Identify which cell holds the provided text, then report its (X, Y) central coordinate. 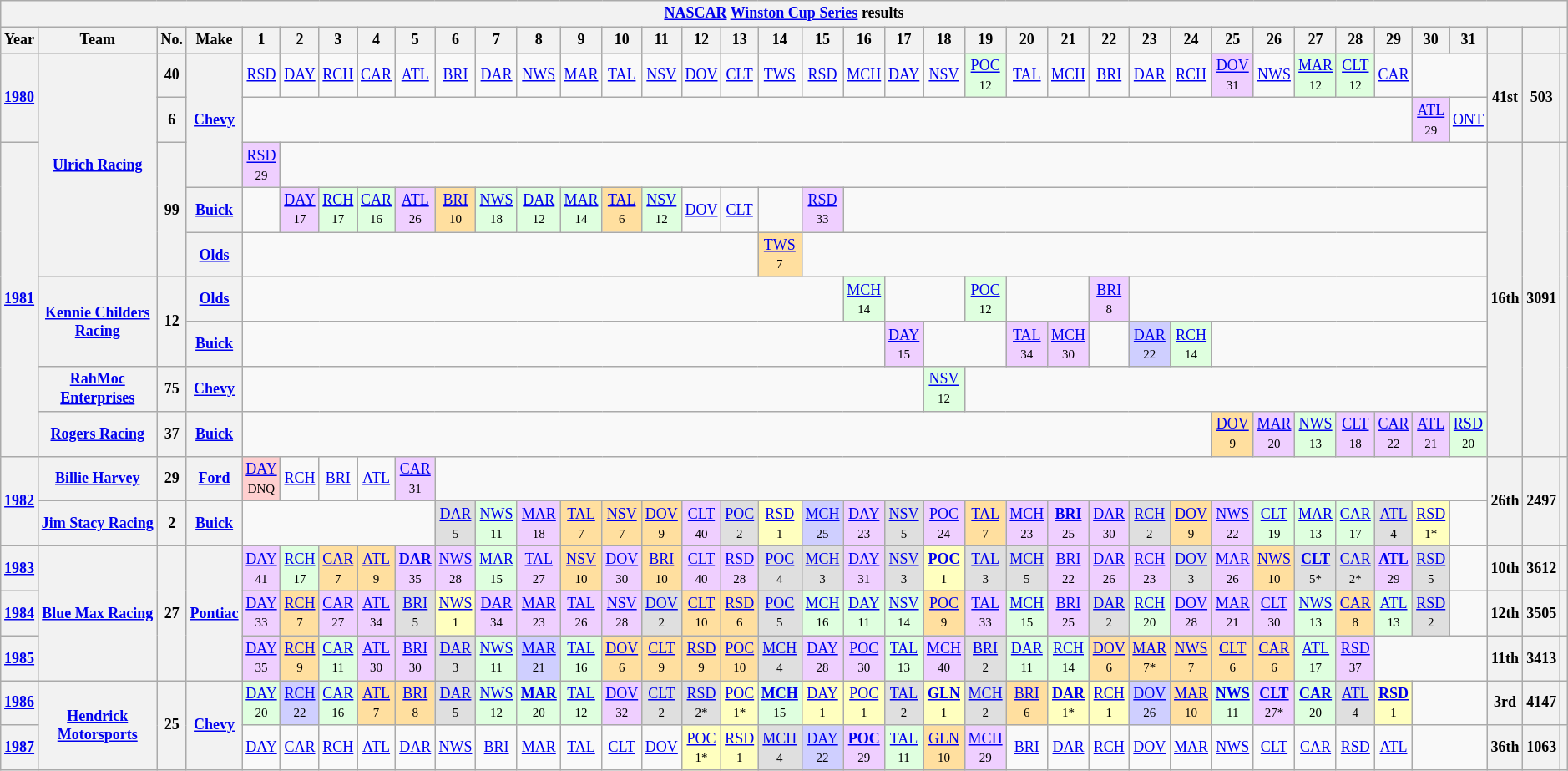
DAY41 (261, 568)
NWS7 (1191, 658)
CAR20 (1316, 703)
RSD5 (1431, 568)
1986 (20, 703)
MCH23 (1027, 524)
DOV31 (1232, 75)
NSV28 (622, 613)
1984 (20, 613)
TAL34 (1027, 344)
MAR10 (1191, 703)
BRI2 (985, 658)
4147 (1541, 703)
DAY28 (822, 658)
CLT2 (661, 703)
Pontiac (214, 613)
24 (1191, 40)
CAR11 (338, 658)
28 (1355, 40)
MAR26 (1232, 568)
MCH5 (1027, 568)
GLN10 (944, 748)
Rogers Racing (97, 434)
1 (261, 40)
RCH2 (1150, 524)
CAR17 (1355, 524)
26 (1274, 40)
2497 (1541, 501)
CAR31 (415, 479)
10 (622, 40)
8 (539, 40)
DAY31 (864, 568)
POC9 (944, 613)
CAR6 (1274, 658)
ATL9 (377, 568)
MCH14 (864, 299)
CLT12 (1355, 75)
RSD20 (1469, 434)
1983 (20, 568)
CAR27 (338, 613)
CAR22 (1393, 434)
CAR7 (338, 568)
21 (1069, 40)
TAL33 (985, 613)
1985 (20, 658)
3 (338, 40)
Billie Harvey (97, 479)
22 (1109, 40)
3505 (1541, 613)
RSD37 (1355, 658)
POC5 (780, 613)
DAR3 (456, 658)
TAL13 (904, 658)
MAR12 (1316, 75)
NASCAR Winston Cup Series results (784, 13)
DAR11 (1027, 658)
NSV14 (904, 613)
MAR7* (1150, 658)
DAR12 (539, 210)
DAY1 (822, 703)
DAR35 (415, 568)
DOV3 (1191, 568)
TAL26 (581, 613)
ONT (1469, 120)
41st (1505, 97)
RSD2 (1431, 613)
13 (740, 40)
ATL7 (377, 703)
RCH7 (300, 613)
DAY15 (904, 344)
CLT10 (701, 613)
NWS18 (497, 210)
DAY17 (300, 210)
TWS7 (780, 255)
RCH20 (1150, 613)
TAL11 (904, 748)
NWS12 (497, 703)
99 (172, 209)
GLN1 (944, 703)
7 (497, 40)
DAY22 (822, 748)
Year (20, 40)
No. (172, 40)
POC2 (740, 524)
DOV30 (622, 568)
MCH16 (822, 613)
4 (377, 40)
CAR2* (1355, 568)
NWS10 (1274, 568)
TAL27 (539, 568)
CLT9 (661, 658)
POC10 (740, 658)
BRI30 (415, 658)
RSD1* (1431, 524)
3413 (1541, 658)
30 (1431, 40)
ATL13 (1393, 613)
CLT6 (1232, 658)
1980 (20, 97)
3091 (1541, 299)
Jim Stacy Racing (97, 524)
Kennie Childers Racing (97, 321)
DAYDNQ (261, 479)
MCH30 (1069, 344)
17 (904, 40)
RSD2* (701, 703)
Hendrick Motorsports (97, 725)
503 (1541, 97)
POC24 (944, 524)
RCH1 (1109, 703)
RSD9 (701, 658)
23 (1150, 40)
16th (1505, 299)
DOV2 (661, 613)
TAL3 (985, 568)
NWS1 (456, 613)
DAY33 (261, 613)
MAR15 (497, 568)
MAR18 (539, 524)
BRI6 (1027, 703)
MCH3 (822, 568)
20 (1027, 40)
MCH40 (944, 658)
TAL12 (581, 703)
Blue Max Racing (97, 613)
5 (415, 40)
RCH23 (1150, 568)
18 (944, 40)
DAY20 (261, 703)
3612 (1541, 568)
31 (1469, 40)
RCH22 (300, 703)
RSD29 (261, 165)
DAY11 (864, 613)
NSV3 (904, 568)
ATL30 (377, 658)
NSV10 (581, 568)
RSD6 (740, 613)
11th (1505, 658)
12th (1505, 613)
1063 (1541, 748)
CLT27* (1274, 703)
POC4 (780, 568)
11 (661, 40)
BRI5 (415, 613)
MCH29 (985, 748)
RahMoc Enterprises (97, 389)
MCH2 (985, 703)
DOV32 (622, 703)
DAY23 (864, 524)
TAL6 (622, 210)
16 (864, 40)
DOV26 (1150, 703)
26th (1505, 501)
1987 (20, 748)
MAR14 (581, 210)
DAR26 (1109, 568)
DAR34 (497, 613)
RCH9 (300, 658)
CLT5* (1316, 568)
TWS (780, 75)
ATL17 (1316, 658)
DAR22 (1150, 344)
RSD28 (740, 568)
NSV7 (622, 524)
POC29 (864, 748)
Team (97, 40)
CLT30 (1274, 613)
DAR1* (1069, 703)
DAY35 (261, 658)
NSV5 (904, 524)
TAL2 (904, 703)
RSD33 (822, 210)
ATL21 (1431, 434)
CLT19 (1274, 524)
CLT18 (1355, 434)
40 (172, 75)
19 (985, 40)
1982 (20, 501)
37 (172, 434)
MAR23 (539, 613)
3rd (1505, 703)
DAR30 (1109, 524)
36th (1505, 748)
ATL26 (415, 210)
NWS22 (1232, 524)
MCH25 (822, 524)
TAL16 (581, 658)
ATL34 (377, 613)
14 (780, 40)
NWS28 (456, 568)
Make (214, 40)
15 (822, 40)
CAR8 (1355, 613)
POC30 (864, 658)
Ulrich Racing (97, 165)
DOV28 (1191, 613)
1981 (20, 299)
9 (581, 40)
DAR2 (1109, 613)
BRI22 (1069, 568)
75 (172, 389)
10th (1505, 568)
MAR13 (1316, 524)
Ford (214, 479)
